Capture the cell that displays the provided text and extract its [X, Y] central coordinate. 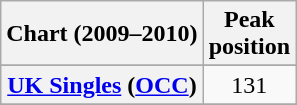
131 [249, 85]
Peakposition [249, 34]
UK Singles (OCC) [102, 85]
Chart (2009–2010) [102, 34]
